Pinpoint the cell where the given text exists, returning its (x, y) midpoint coordinate. 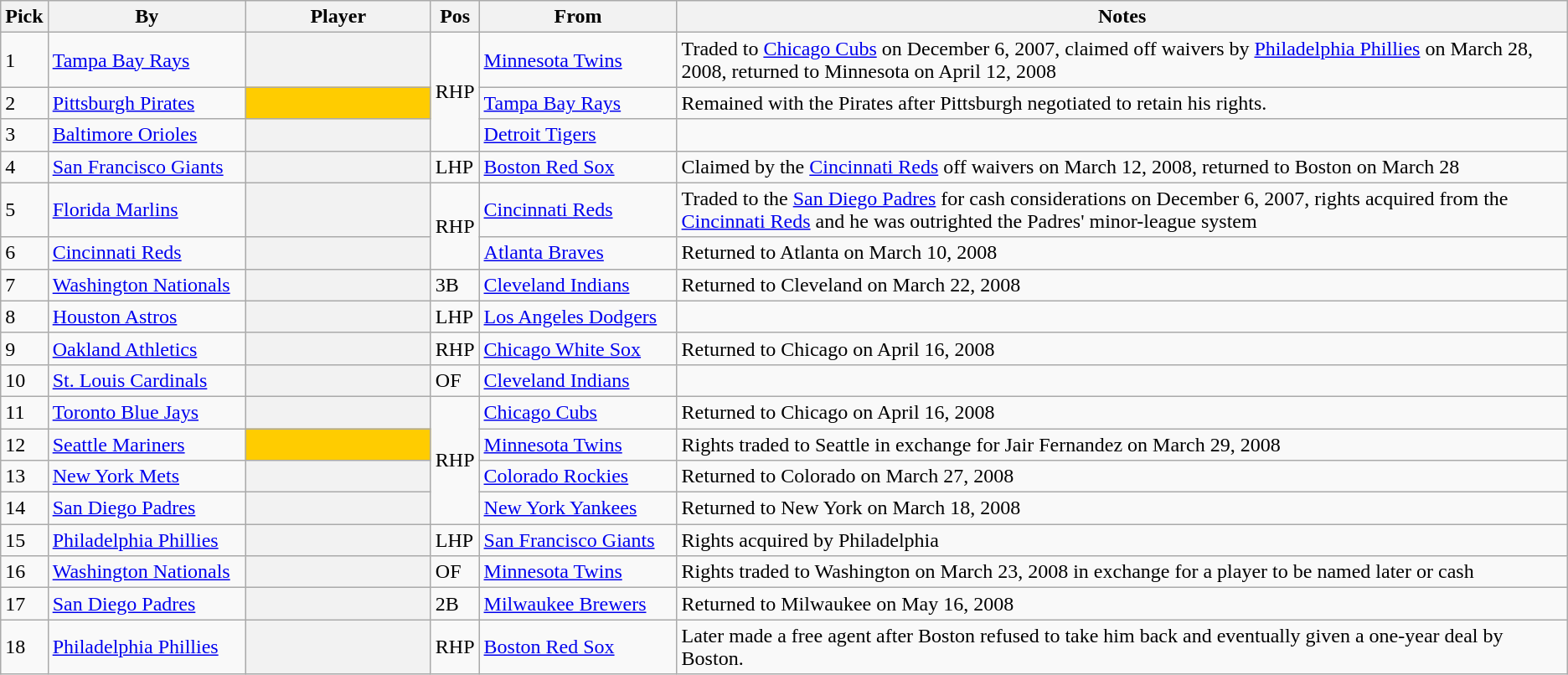
2B (455, 604)
Rights traded to Seattle in exchange for Jair Fernandez on March 29, 2008 (1122, 445)
15 (24, 540)
Claimed by the Cincinnati Reds off waivers on March 12, 2008, returned to Boston on March 28 (1122, 167)
Traded to Chicago Cubs on December 6, 2007, claimed off waivers by Philadelphia Phillies on March 28, 2008, returned to Minnesota on April 12, 2008 (1122, 60)
1 (24, 60)
2 (24, 103)
Pos (455, 17)
8 (24, 317)
3 (24, 135)
Later made a free agent after Boston refused to take him back and eventually given a one-year deal by Boston. (1122, 647)
New York Yankees (578, 508)
Houston Astros (147, 317)
Colorado Rockies (578, 477)
3B (455, 285)
6 (24, 253)
New York Mets (147, 477)
Atlanta Braves (578, 253)
Florida Marlins (147, 209)
Oakland Athletics (147, 348)
Rights traded to Washington on March 23, 2008 in exchange for a player to be named later or cash (1122, 572)
12 (24, 445)
10 (24, 380)
Returned to Atlanta on March 10, 2008 (1122, 253)
9 (24, 348)
Returned to Milwaukee on May 16, 2008 (1122, 604)
17 (24, 604)
Seattle Mariners (147, 445)
Rights acquired by Philadelphia (1122, 540)
Chicago Cubs (578, 412)
Player (338, 17)
From (578, 17)
Pick (24, 17)
Toronto Blue Jays (147, 412)
Returned to Cleveland on March 22, 2008 (1122, 285)
14 (24, 508)
Baltimore Orioles (147, 135)
Chicago White Sox (578, 348)
Los Angeles Dodgers (578, 317)
By (147, 17)
18 (24, 647)
Pittsburgh Pirates (147, 103)
16 (24, 572)
11 (24, 412)
4 (24, 167)
Milwaukee Brewers (578, 604)
5 (24, 209)
13 (24, 477)
Returned to New York on March 18, 2008 (1122, 508)
St. Louis Cardinals (147, 380)
Returned to Colorado on March 27, 2008 (1122, 477)
Notes (1122, 17)
Detroit Tigers (578, 135)
7 (24, 285)
Remained with the Pirates after Pittsburgh negotiated to retain his rights. (1122, 103)
